From the cell containing the given text, extract its center point as (x, y) coordinate. 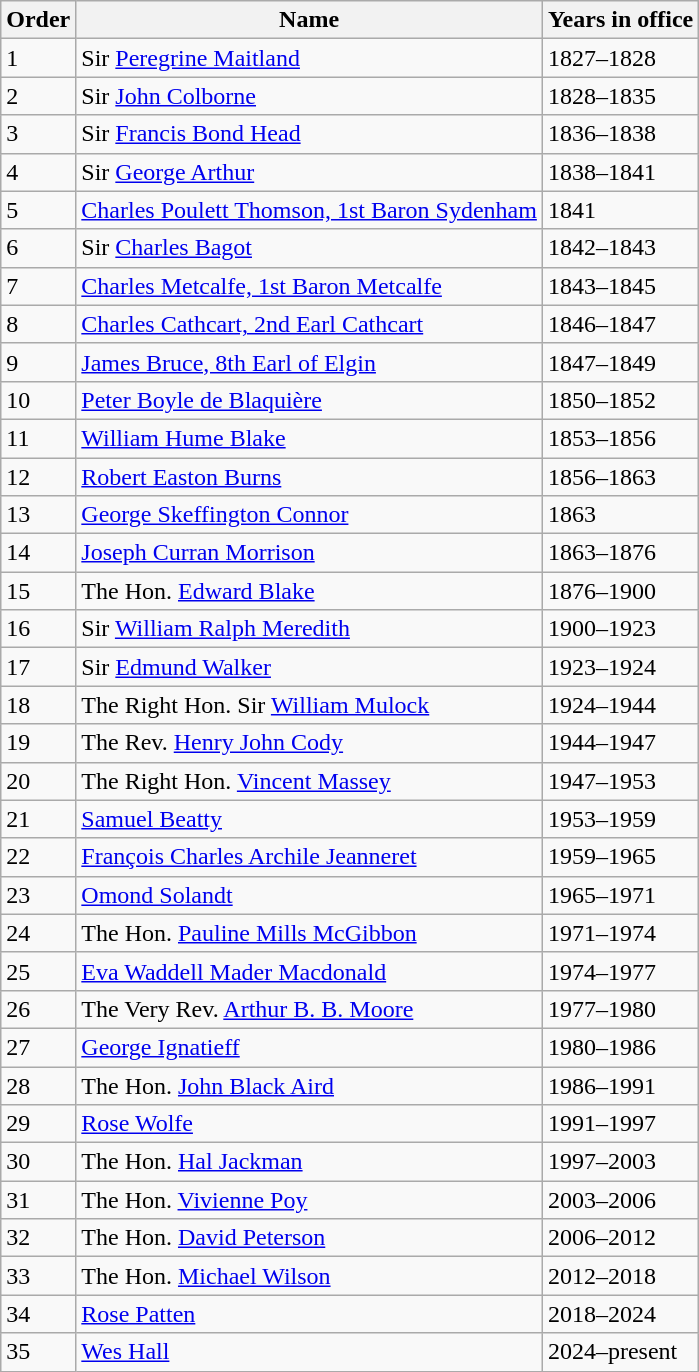
1836–1838 (620, 134)
1965–1971 (620, 895)
1876–1900 (620, 591)
10 (38, 400)
29 (38, 1124)
Name (310, 20)
24 (38, 933)
1856–1863 (620, 477)
25 (38, 971)
Robert Easton Burns (310, 477)
27 (38, 1047)
31 (38, 1200)
1827–1828 (620, 58)
5 (38, 210)
21 (38, 819)
7 (38, 286)
1863–1876 (620, 553)
George Ignatieff (310, 1047)
1997–2003 (620, 1162)
1944–1947 (620, 743)
François Charles Archile Jeanneret (310, 857)
14 (38, 553)
32 (38, 1238)
George Skeffington Connor (310, 515)
33 (38, 1276)
1900–1923 (620, 629)
20 (38, 781)
Rose Wolfe (310, 1124)
The Right Hon. Sir William Mulock (310, 705)
Wes Hall (310, 1352)
Sir Francis Bond Head (310, 134)
1977–1980 (620, 1009)
The Rev. Henry John Cody (310, 743)
Years in office (620, 20)
The Hon. David Peterson (310, 1238)
Eva Waddell Mader Macdonald (310, 971)
16 (38, 629)
Charles Poulett Thomson, 1st Baron Sydenham (310, 210)
34 (38, 1314)
Sir George Arthur (310, 172)
1863 (620, 515)
26 (38, 1009)
2006–2012 (620, 1238)
The Very Rev. Arthur B. B. Moore (310, 1009)
4 (38, 172)
Samuel Beatty (310, 819)
Order (38, 20)
2024–present (620, 1352)
30 (38, 1162)
The Right Hon. Vincent Massey (310, 781)
3 (38, 134)
1953–1959 (620, 819)
23 (38, 895)
The Hon. John Black Aird (310, 1085)
1980–1986 (620, 1047)
1974–1977 (620, 971)
1843–1845 (620, 286)
8 (38, 324)
1850–1852 (620, 400)
11 (38, 438)
Rose Patten (310, 1314)
17 (38, 667)
1853–1856 (620, 438)
Charles Metcalfe, 1st Baron Metcalfe (310, 286)
28 (38, 1085)
2012–2018 (620, 1276)
The Hon. Vivienne Poy (310, 1200)
The Hon. Michael Wilson (310, 1276)
22 (38, 857)
1846–1847 (620, 324)
Charles Cathcart, 2nd Earl Cathcart (310, 324)
Sir Charles Bagot (310, 248)
Omond Solandt (310, 895)
1986–1991 (620, 1085)
1841 (620, 210)
12 (38, 477)
18 (38, 705)
1838–1841 (620, 172)
James Bruce, 8th Earl of Elgin (310, 362)
The Hon. Edward Blake (310, 591)
1842–1843 (620, 248)
1 (38, 58)
15 (38, 591)
Sir Peregrine Maitland (310, 58)
19 (38, 743)
2 (38, 96)
Sir William Ralph Meredith (310, 629)
1923–1924 (620, 667)
Joseph Curran Morrison (310, 553)
The Hon. Pauline Mills McGibbon (310, 933)
1828–1835 (620, 96)
35 (38, 1352)
1959–1965 (620, 857)
William Hume Blake (310, 438)
1847–1849 (620, 362)
13 (38, 515)
1924–1944 (620, 705)
1971–1974 (620, 933)
9 (38, 362)
6 (38, 248)
2018–2024 (620, 1314)
Peter Boyle de Blaquière (310, 400)
Sir Edmund Walker (310, 667)
1947–1953 (620, 781)
Sir John Colborne (310, 96)
2003–2006 (620, 1200)
1991–1997 (620, 1124)
The Hon. Hal Jackman (310, 1162)
